Identify which cell holds the provided text, then report its (X, Y) central coordinate. 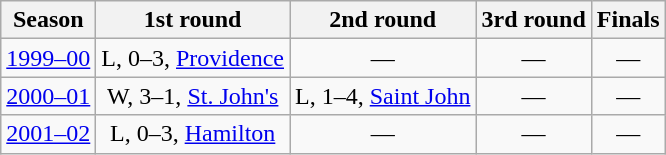
1999–00 (48, 58)
Finals (628, 20)
L, 0–3, Hamilton (193, 134)
Season (48, 20)
2000–01 (48, 96)
3rd round (534, 20)
1st round (193, 20)
L, 0–3, Providence (193, 58)
2001–02 (48, 134)
W, 3–1, St. John's (193, 96)
L, 1–4, Saint John (383, 96)
2nd round (383, 20)
